From the cell containing the given text, extract its center point as [x, y] coordinate. 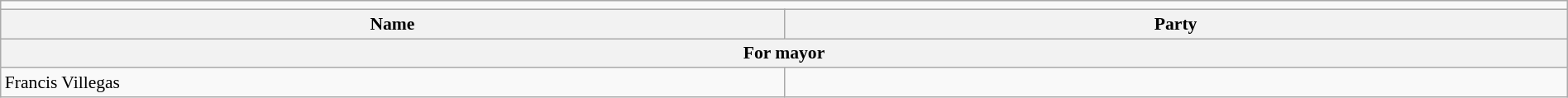
For mayor [784, 54]
Party [1176, 24]
Name [392, 24]
Francis Villegas [392, 83]
